Scan for the cell matching the given text and deliver its (X, Y) coordinate at center. 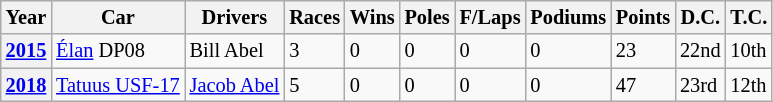
23 (643, 51)
Drivers (235, 17)
Élan DP08 (118, 51)
Poles (428, 17)
Tatuus USF-17 (118, 85)
5 (314, 85)
Bill Abel (235, 51)
Jacob Abel (235, 85)
22nd (700, 51)
T.C. (748, 17)
Points (643, 17)
Wins (372, 17)
Podiums (568, 17)
10th (748, 51)
D.C. (700, 17)
Races (314, 17)
23rd (700, 85)
2015 (26, 51)
Car (118, 17)
47 (643, 85)
F/Laps (490, 17)
12th (748, 85)
2018 (26, 85)
3 (314, 51)
Year (26, 17)
